Search for the cell housing the specified text and yield its (X, Y) center coordinate. 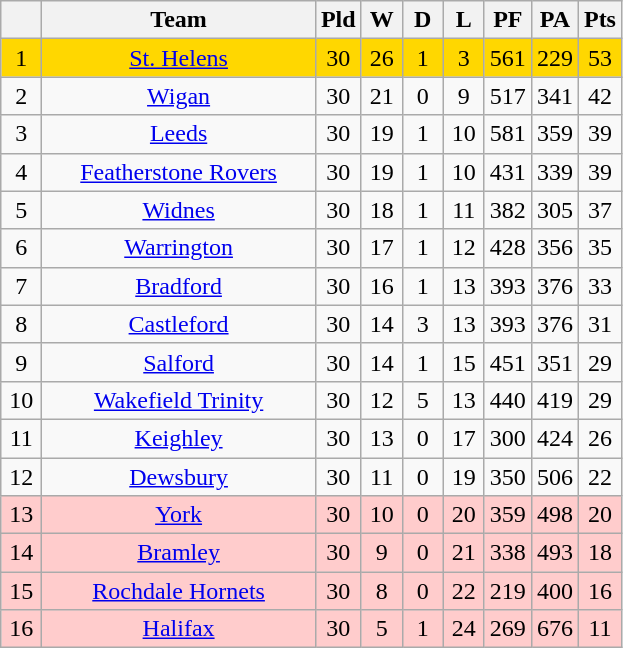
419 (554, 400)
440 (508, 400)
Wakefield Trinity (179, 400)
424 (554, 438)
351 (554, 362)
Keighley (179, 438)
Bramley (179, 553)
Halifax (179, 629)
269 (508, 629)
L (464, 20)
338 (508, 553)
Leeds (179, 134)
561 (508, 58)
431 (508, 172)
D (422, 20)
PA (554, 20)
37 (600, 210)
31 (600, 324)
400 (554, 591)
229 (554, 58)
Rochdale Hornets (179, 591)
428 (508, 248)
Warrington (179, 248)
W (382, 20)
Salford (179, 362)
305 (554, 210)
4 (22, 172)
53 (600, 58)
2 (22, 96)
7 (22, 286)
St. Helens (179, 58)
382 (508, 210)
Dewsbury (179, 477)
676 (554, 629)
Bradford (179, 286)
Castleford (179, 324)
493 (554, 553)
24 (464, 629)
Pld (338, 20)
Wigan (179, 96)
Team (179, 20)
300 (508, 438)
35 (600, 248)
356 (554, 248)
42 (600, 96)
33 (600, 286)
341 (554, 96)
581 (508, 134)
Pts (600, 20)
219 (508, 591)
350 (508, 477)
York (179, 515)
339 (554, 172)
Widnes (179, 210)
451 (508, 362)
6 (22, 248)
PF (508, 20)
517 (508, 96)
498 (554, 515)
506 (554, 477)
Featherstone Rovers (179, 172)
